For the text-containing cell, return its midpoint in [x, y] coordinate format. 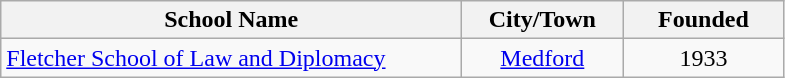
1933 [704, 58]
Medford [542, 58]
City/Town [542, 20]
Founded [704, 20]
Fletcher School of Law and Diplomacy [232, 58]
School Name [232, 20]
